Provide the (x, y) coordinate of the cell's center where the given text is located.  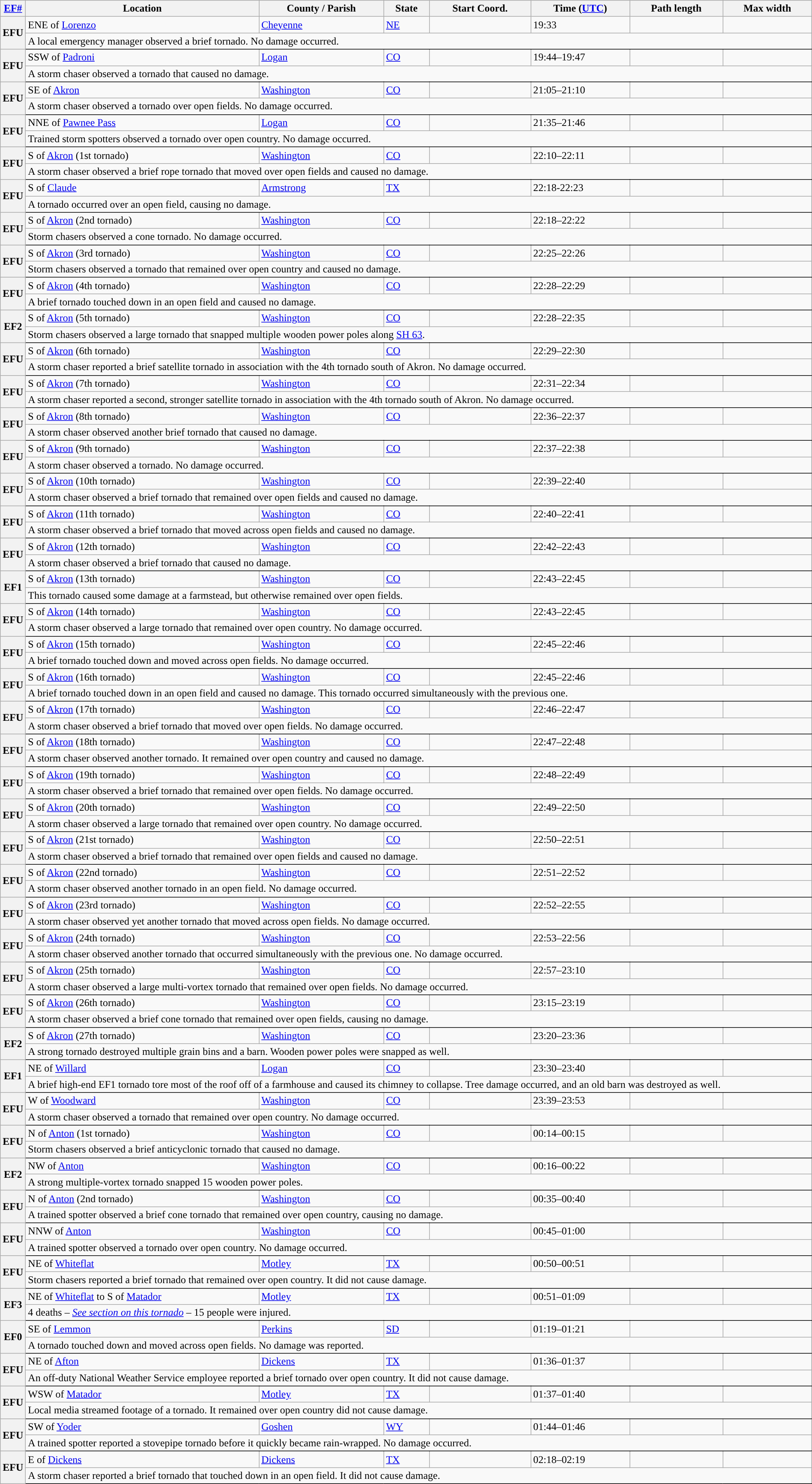
A local emergency manager observed a brief tornado. No damage occurred. (419, 41)
A storm chaser observed a brief tornado that caused no damage. (419, 563)
N of Anton (2nd tornado) (142, 1198)
SW of Yoder (142, 1427)
A trained spotter reported a stovepipe tornado before it quickly became rain-wrapped. No damage occurred. (419, 1443)
Storm chasers observed a tornado that remained over open country and caused no damage. (419, 269)
A brief tornado touched down in an open field and caused no damage. This tornado occurred simultaneously with the previous one. (419, 693)
22:36–22:37 (580, 416)
NE of Whiteflat (142, 1264)
Path length (676, 9)
Armstrong (321, 188)
A storm chaser observed another brief tornado that caused no damage. (419, 432)
22:47–22:48 (580, 742)
Cheyenne (321, 25)
A storm chaser reported a brief tornado that touched down in an open field. It did not cause damage. (419, 1475)
01:19–01:21 (580, 1329)
S of Akron (5th tornado) (142, 318)
22:31–22:34 (580, 383)
A storm chaser observed a large multi-vortex tornado that remained over open fields. No damage occurred. (419, 986)
A storm chaser reported a brief satellite tornado in association with the 4th tornado south of Akron. No damage occurred. (419, 367)
00:45–01:00 (580, 1231)
S of Akron (1st tornado) (142, 155)
Local media streamed footage of a tornado. It remained over open country did not cause damage. (419, 1410)
S of Akron (9th tornado) (142, 448)
A storm chaser observed yet another tornado that moved across open fields. No damage occurred. (419, 921)
S of Akron (2nd tornado) (142, 221)
A brief tornado touched down and moved across open fields. No damage occurred. (419, 660)
Trained storm spotters observed a tornado over open country. No damage occurred. (419, 139)
A storm chaser observed a brief tornado that moved across open fields and caused no damage. (419, 530)
WY (406, 1427)
A strong tornado destroyed multiple grain bins and a barn. Wooden power poles were snapped as well. (419, 1052)
22:40–22:41 (580, 514)
A storm chaser observed a brief tornado that moved over open fields. No damage occurred. (419, 726)
An off-duty National Weather Service employee reported a brief tornado over open country. It did not cause damage. (419, 1378)
S of Akron (22nd tornado) (142, 872)
19:44–19:47 (580, 57)
A storm chaser observed another tornado. It remained over open country and caused no damage. (419, 758)
01:37–01:40 (580, 1394)
SSW of Padroni (142, 57)
22:39–22:40 (580, 481)
E of Dickens (142, 1459)
21:35–21:46 (580, 122)
22:10–22:11 (580, 155)
22:29–22:30 (580, 351)
S of Akron (12th tornado) (142, 546)
22:18–22:22 (580, 221)
S of Akron (27th tornado) (142, 1036)
S of Akron (24th tornado) (142, 938)
Goshen (321, 1427)
02:18–02:19 (580, 1459)
22:18-22:23 (580, 188)
A storm chaser reported a second, stronger satellite tornado in association with the 4th tornado south of Akron. No damage occurred. (419, 400)
SD (406, 1329)
S of Akron (15th tornado) (142, 644)
S of Akron (6th tornado) (142, 351)
22:51–22:52 (580, 872)
Perkins (321, 1329)
NNW of Anton (142, 1231)
SE of Lemmon (142, 1329)
S of Akron (4th tornado) (142, 286)
22:49–22:50 (580, 807)
W of Woodward (142, 1101)
S of Akron (11th tornado) (142, 514)
22:48–22:49 (580, 775)
S of Akron (26th tornado) (142, 1003)
A storm chaser observed a tornado. No damage occurred. (419, 465)
S of Akron (18th tornado) (142, 742)
Storm chasers observed a brief anticyclonic tornado that caused no damage. (419, 1150)
NE of Whiteflat to S of Matador (142, 1296)
22:52–22:55 (580, 905)
A tornado occurred over an open field, causing no damage. (419, 204)
A storm chaser observed a brief cone tornado that remained over open fields, causing no damage. (419, 1019)
S of Akron (13th tornado) (142, 579)
S of Claude (142, 188)
A strong multiple-vortex tornado snapped 15 wooden power poles. (419, 1182)
S of Akron (21st tornado) (142, 840)
A storm chaser observed a brief tornado that remained over open fields. No damage occurred. (419, 791)
S of Akron (25th tornado) (142, 970)
00:50–00:51 (580, 1264)
Start Coord. (480, 9)
This tornado caused some damage at a farmstead, but otherwise remained over open fields. (419, 595)
SE of Akron (142, 90)
S of Akron (20th tornado) (142, 807)
22:46–22:47 (580, 709)
NW of Anton (142, 1166)
A storm chaser observed another tornado in an open field. No damage occurred. (419, 889)
A brief tornado touched down in an open field and caused no damage. (419, 302)
A tornado touched down and moved across open fields. No damage was reported. (419, 1345)
ENE of Lorenzo (142, 25)
NE (406, 25)
N of Anton (1st tornado) (142, 1133)
S of Akron (16th tornado) (142, 677)
22:42–22:43 (580, 546)
S of Akron (8th tornado) (142, 416)
S of Akron (7th tornado) (142, 383)
22:25–22:26 (580, 253)
Location (142, 9)
00:51–01:09 (580, 1296)
NE of Afton (142, 1362)
Storm chasers observed a cone tornado. No damage occurred. (419, 237)
23:30–23:40 (580, 1068)
00:35–00:40 (580, 1198)
EF0 (13, 1337)
01:36–01:37 (580, 1362)
A storm chaser observed a tornado that caused no damage. (419, 74)
19:33 (580, 25)
S of Akron (17th tornado) (142, 709)
S of Akron (14th tornado) (142, 612)
EF3 (13, 1305)
A storm chaser observed a tornado that remained over open country. No damage occurred. (419, 1117)
A trained spotter observed a brief cone tornado that remained over open country, causing no damage. (419, 1215)
WSW of Matador (142, 1394)
22:53–22:56 (580, 938)
State (406, 9)
23:39–23:53 (580, 1101)
S of Akron (10th tornado) (142, 481)
County / Parish (321, 9)
A storm chaser observed a brief rope tornado that moved over open fields and caused no damage. (419, 171)
22:57–23:10 (580, 970)
22:28–22:35 (580, 318)
00:14–00:15 (580, 1133)
23:15–23:19 (580, 1003)
S of Akron (19th tornado) (142, 775)
Time (UTC) (580, 9)
A trained spotter observed a tornado over open country. No damage occurred. (419, 1248)
S of Akron (3rd tornado) (142, 253)
A storm chaser observed another tornado that occurred simultaneously with the previous one. No damage occurred. (419, 954)
A storm chaser observed a tornado over open fields. No damage occurred. (419, 106)
00:16–00:22 (580, 1166)
NNE of Pawnee Pass (142, 122)
Storm chasers reported a brief tornado that remained over open country. It did not cause damage. (419, 1280)
22:50–22:51 (580, 840)
22:28–22:29 (580, 286)
21:05–21:10 (580, 90)
22:37–22:38 (580, 448)
EF# (13, 9)
4 deaths – See section on this tornado – 15 people were injured. (419, 1313)
23:20–23:36 (580, 1036)
NE of Willard (142, 1068)
Storm chasers observed a large tornado that snapped multiple wooden power poles along SH 63. (419, 334)
Max width (767, 9)
S of Akron (23rd tornado) (142, 905)
01:44–01:46 (580, 1427)
